Return (X, Y) of the center of cell containing provided text 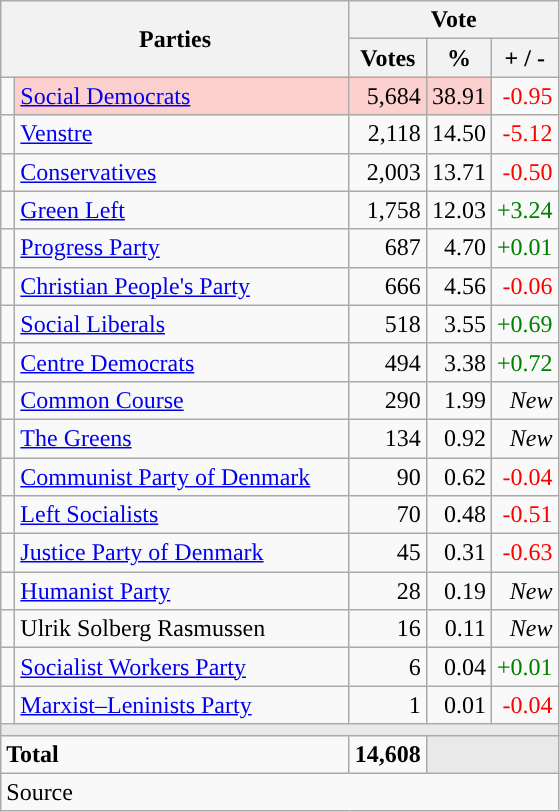
3.55 (458, 324)
+3.24 (524, 210)
70 (388, 515)
38.91 (458, 96)
Socialist Workers Party (182, 667)
Social Democrats (182, 96)
Source (280, 792)
14,608 (388, 754)
3.38 (458, 362)
290 (388, 400)
12.03 (458, 210)
Progress Party (182, 248)
Left Socialists (182, 515)
Communist Party of Denmark (182, 477)
2,003 (388, 172)
Total (176, 754)
666 (388, 286)
Humanist Party (182, 591)
0.11 (458, 629)
1.99 (458, 400)
0.19 (458, 591)
-0.06 (524, 286)
% (458, 58)
1,758 (388, 210)
4.56 (458, 286)
1 (388, 705)
28 (388, 591)
518 (388, 324)
Vote (454, 20)
Conservatives (182, 172)
-0.63 (524, 553)
14.50 (458, 134)
0.04 (458, 667)
Social Liberals (182, 324)
Votes (388, 58)
+0.69 (524, 324)
Venstre (182, 134)
Common Course (182, 400)
13.71 (458, 172)
+ / - (524, 58)
Ulrik Solberg Rasmussen (182, 629)
687 (388, 248)
-0.95 (524, 96)
-5.12 (524, 134)
16 (388, 629)
-0.51 (524, 515)
Green Left (182, 210)
Justice Party of Denmark (182, 553)
0.48 (458, 515)
Centre Democrats (182, 362)
0.92 (458, 438)
Parties (176, 39)
The Greens (182, 438)
494 (388, 362)
Marxist–Leninists Party (182, 705)
90 (388, 477)
0.01 (458, 705)
0.62 (458, 477)
0.31 (458, 553)
6 (388, 667)
134 (388, 438)
-0.50 (524, 172)
+0.72 (524, 362)
2,118 (388, 134)
Christian People's Party (182, 286)
4.70 (458, 248)
5,684 (388, 96)
45 (388, 553)
